From the cell containing the given text, extract its center point as [X, Y] coordinate. 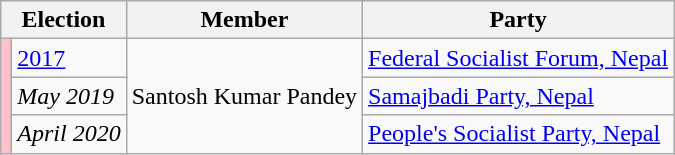
Member [244, 20]
Election [64, 20]
Santosh Kumar Pandey [244, 96]
April 2020 [69, 134]
Samajbadi Party, Nepal [518, 96]
2017 [69, 58]
May 2019 [69, 96]
Party [518, 20]
Federal Socialist Forum, Nepal [518, 58]
People's Socialist Party, Nepal [518, 134]
